Pinpoint the cell where the given text exists, returning its (X, Y) midpoint coordinate. 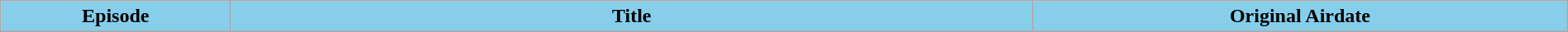
Episode (116, 16)
Original Airdate (1300, 16)
Title (632, 16)
